Determine the (x, y) coordinate at the center of the cell enclosing the given text.  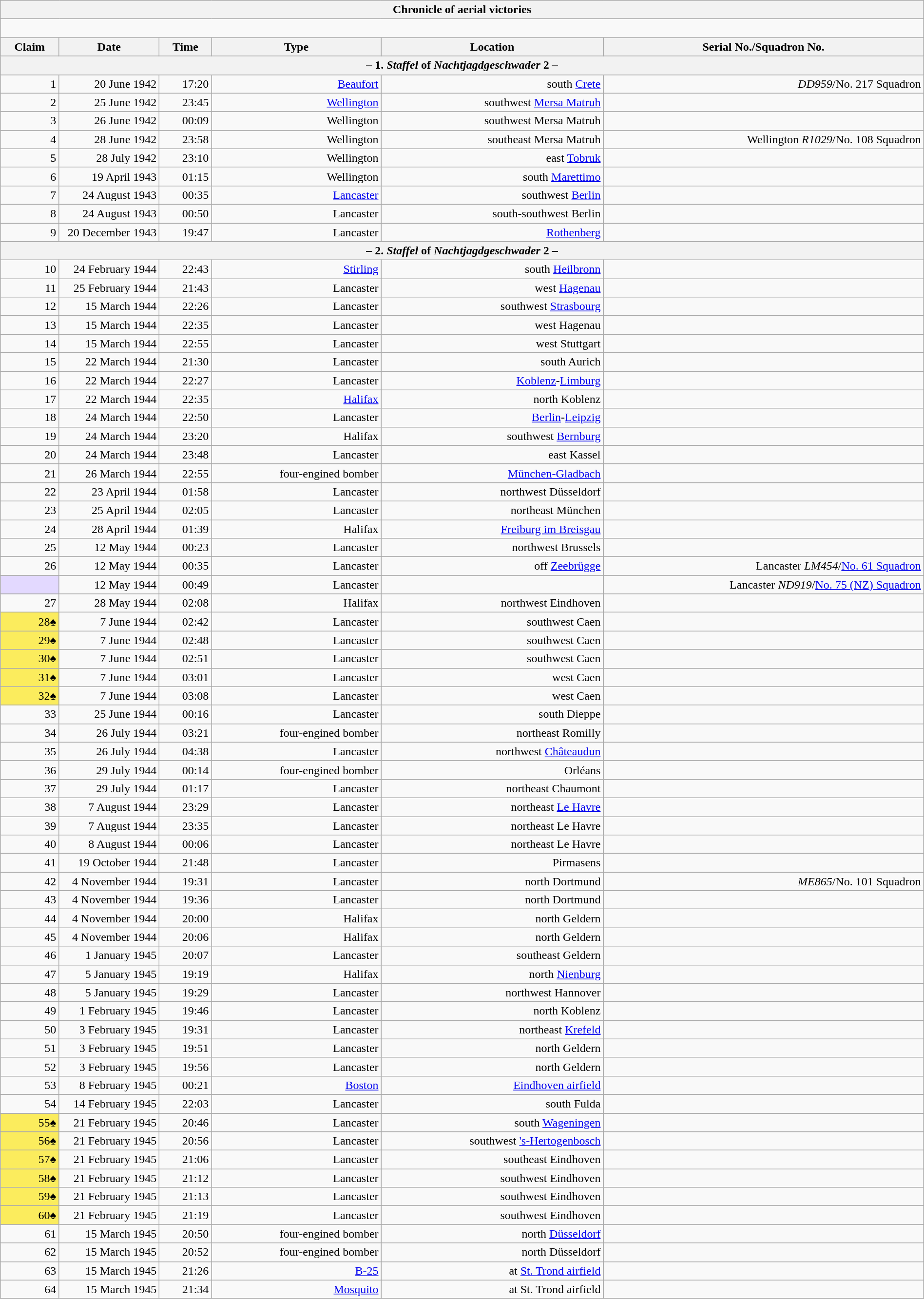
west Stuttgart (492, 344)
19:47 (185, 232)
61 (30, 1234)
22:03 (185, 1104)
23:48 (185, 455)
20:06 (185, 937)
20 (30, 455)
Wellington R1029/No. 108 Squadron (763, 139)
Pirmasens (492, 863)
south Heilbronn (492, 269)
41 (30, 863)
south Fulda (492, 1104)
23 April 1944 (109, 492)
6 (30, 176)
00:16 (185, 714)
northeast Chaumont (492, 788)
southwest Strasbourg (492, 306)
57♠ (30, 1160)
43 (30, 900)
02:51 (185, 659)
19 April 1943 (109, 176)
00:14 (185, 770)
21:26 (185, 1271)
00:09 (185, 121)
Berlin-Leipzig (492, 418)
26 March 1944 (109, 473)
24 February 1944 (109, 269)
37 (30, 788)
21:48 (185, 863)
02:48 (185, 640)
25 (30, 548)
00:50 (185, 213)
13 (30, 325)
20:00 (185, 918)
28 July 1942 (109, 158)
9 (30, 232)
south Dieppe (492, 714)
14 (30, 344)
southwest Bernburg (492, 436)
00:23 (185, 548)
22 (30, 492)
21:12 (185, 1178)
southeast Geldern (492, 955)
8 August 1944 (109, 844)
Lancaster LM454/No. 61 Squadron (763, 566)
18 (30, 418)
19:36 (185, 900)
26 June 1942 (109, 121)
northwest Düsseldorf (492, 492)
19:46 (185, 1011)
36 (30, 770)
33 (30, 714)
20:56 (185, 1141)
Rothenberg (492, 232)
Chronicle of aerial victories (462, 10)
19:29 (185, 993)
48 (30, 993)
35 (30, 751)
Freiburg im Breisgau (492, 529)
29♠ (30, 640)
12 (30, 306)
23:10 (185, 158)
Koblenz-Limburg (492, 381)
27 (30, 603)
1 January 1945 (109, 955)
34 (30, 733)
20:50 (185, 1234)
21:19 (185, 1215)
01:17 (185, 788)
1 (30, 84)
17 (30, 399)
DD959/No. 217 Squadron (763, 84)
03:08 (185, 696)
01:39 (185, 529)
00:06 (185, 844)
23:45 (185, 102)
56♠ (30, 1141)
– 1. Staffel of Nachtjagdgeschwader 2 – (462, 65)
north Nienburg (492, 974)
62 (30, 1252)
25 April 1944 (109, 510)
northwest Brussels (492, 548)
2 (30, 102)
southeast Eindhoven (492, 1160)
Claim (30, 47)
53 (30, 1085)
4 (30, 139)
Lancaster ND919/No. 75 (NZ) Squadron (763, 585)
21:34 (185, 1289)
10 (30, 269)
south Marettimo (492, 176)
Location (492, 47)
23:35 (185, 826)
Serial No./Squadron No. (763, 47)
28 April 1944 (109, 529)
southwest 's-Hertogenbosch (492, 1141)
München-Gladbach (492, 473)
51 (30, 1048)
– 2. Staffel of Nachtjagdgeschwader 2 – (462, 251)
3 (30, 121)
17:20 (185, 84)
northwest Châteaudun (492, 751)
south Crete (492, 84)
22:43 (185, 269)
south Aurich (492, 362)
40 (30, 844)
5 (30, 158)
28 May 1944 (109, 603)
03:21 (185, 733)
22:27 (185, 381)
20:52 (185, 1252)
42 (30, 881)
26 (30, 566)
21:30 (185, 362)
Mosquito (296, 1289)
southeast Mersa Matruh (492, 139)
19 October 1944 (109, 863)
15 (30, 362)
64 (30, 1289)
28♠ (30, 622)
Boston (296, 1085)
ME865/No. 101 Squadron (763, 881)
50 (30, 1030)
20 June 1942 (109, 84)
59♠ (30, 1197)
20:46 (185, 1122)
south Wageningen (492, 1122)
19:56 (185, 1067)
20:07 (185, 955)
58♠ (30, 1178)
1 February 1945 (109, 1011)
01:15 (185, 176)
63 (30, 1271)
Eindhoven airfield (492, 1085)
east Tobruk (492, 158)
60♠ (30, 1215)
38 (30, 807)
22:26 (185, 306)
55♠ (30, 1122)
02:08 (185, 603)
northeast Romilly (492, 733)
21 (30, 473)
31♠ (30, 677)
46 (30, 955)
19 (30, 436)
northwest Eindhoven (492, 603)
northeast München (492, 510)
B-25 (296, 1271)
00:49 (185, 585)
54 (30, 1104)
Orléans (492, 770)
39 (30, 826)
30♠ (30, 659)
21:13 (185, 1197)
Date (109, 47)
47 (30, 974)
11 (30, 288)
23:58 (185, 139)
northwest Hannover (492, 993)
25 June 1942 (109, 102)
northeast Krefeld (492, 1030)
21:43 (185, 288)
22:50 (185, 418)
20 December 1943 (109, 232)
00:21 (185, 1085)
45 (30, 937)
19:19 (185, 974)
23 (30, 510)
8 February 1945 (109, 1085)
21:06 (185, 1160)
32♠ (30, 696)
25 February 1944 (109, 288)
14 February 1945 (109, 1104)
49 (30, 1011)
23:29 (185, 807)
Stirling (296, 269)
03:01 (185, 677)
04:38 (185, 751)
east Kassel (492, 455)
28 June 1942 (109, 139)
Type (296, 47)
52 (30, 1067)
8 (30, 213)
7 (30, 195)
24 (30, 529)
23:20 (185, 436)
off Zeebrügge (492, 566)
Time (185, 47)
Beaufort (296, 84)
01:58 (185, 492)
02:05 (185, 510)
south-southwest Berlin (492, 213)
25 June 1944 (109, 714)
44 (30, 918)
16 (30, 381)
southwest Berlin (492, 195)
19:51 (185, 1048)
02:42 (185, 622)
